From the cell containing the given text, extract its center point as (x, y) coordinate. 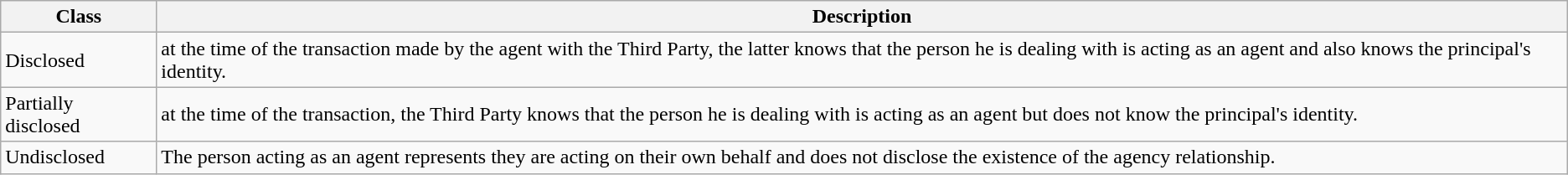
Partially disclosed (79, 114)
Class (79, 17)
The person acting as an agent represents they are acting on their own behalf and does not disclose the existence of the agency relationship. (862, 157)
Undisclosed (79, 157)
Disclosed (79, 60)
Description (862, 17)
